From the cell containing the given text, extract its center point as (X, Y) coordinate. 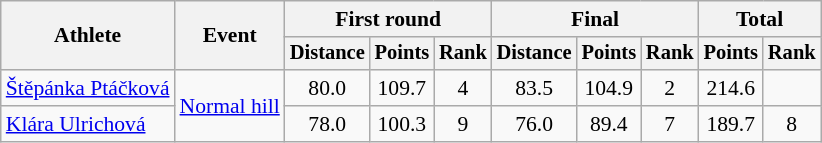
214.6 (731, 88)
189.7 (731, 124)
Štěpánka Ptáčková (88, 88)
Final (596, 19)
80.0 (328, 88)
89.4 (609, 124)
First round (388, 19)
76.0 (534, 124)
Athlete (88, 36)
Event (230, 36)
104.9 (609, 88)
4 (463, 88)
Total (760, 19)
100.3 (402, 124)
9 (463, 124)
8 (792, 124)
83.5 (534, 88)
Normal hill (230, 106)
7 (670, 124)
2 (670, 88)
109.7 (402, 88)
78.0 (328, 124)
Klára Ulrichová (88, 124)
